Provide the [X, Y] coordinate of the cell's center where the given text is located.  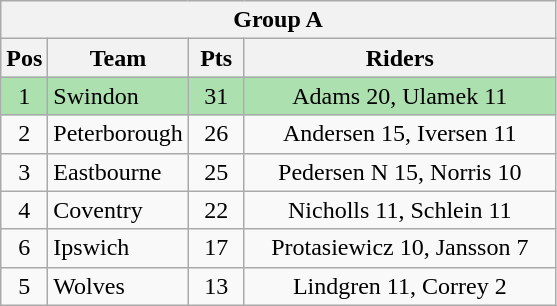
Wolves [118, 286]
Swindon [118, 96]
Coventry [118, 210]
Eastbourne [118, 172]
2 [24, 134]
13 [216, 286]
17 [216, 248]
Adams 20, Ulamek 11 [400, 96]
4 [24, 210]
26 [216, 134]
31 [216, 96]
Ipswich [118, 248]
Pedersen N 15, Norris 10 [400, 172]
Pos [24, 58]
6 [24, 248]
Lindgren 11, Correy 2 [400, 286]
1 [24, 96]
Andersen 15, Iversen 11 [400, 134]
Team [118, 58]
25 [216, 172]
Peterborough [118, 134]
Nicholls 11, Schlein 11 [400, 210]
Group A [278, 20]
22 [216, 210]
5 [24, 286]
Protasiewicz 10, Jansson 7 [400, 248]
3 [24, 172]
Pts [216, 58]
Riders [400, 58]
